Pinpoint the cell where the given text exists, returning its [x, y] midpoint coordinate. 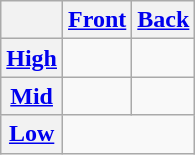
High [32, 58]
Mid [32, 96]
Front [98, 20]
Low [32, 134]
Back [164, 20]
